Identify which cell holds the provided text, then report its [X, Y] central coordinate. 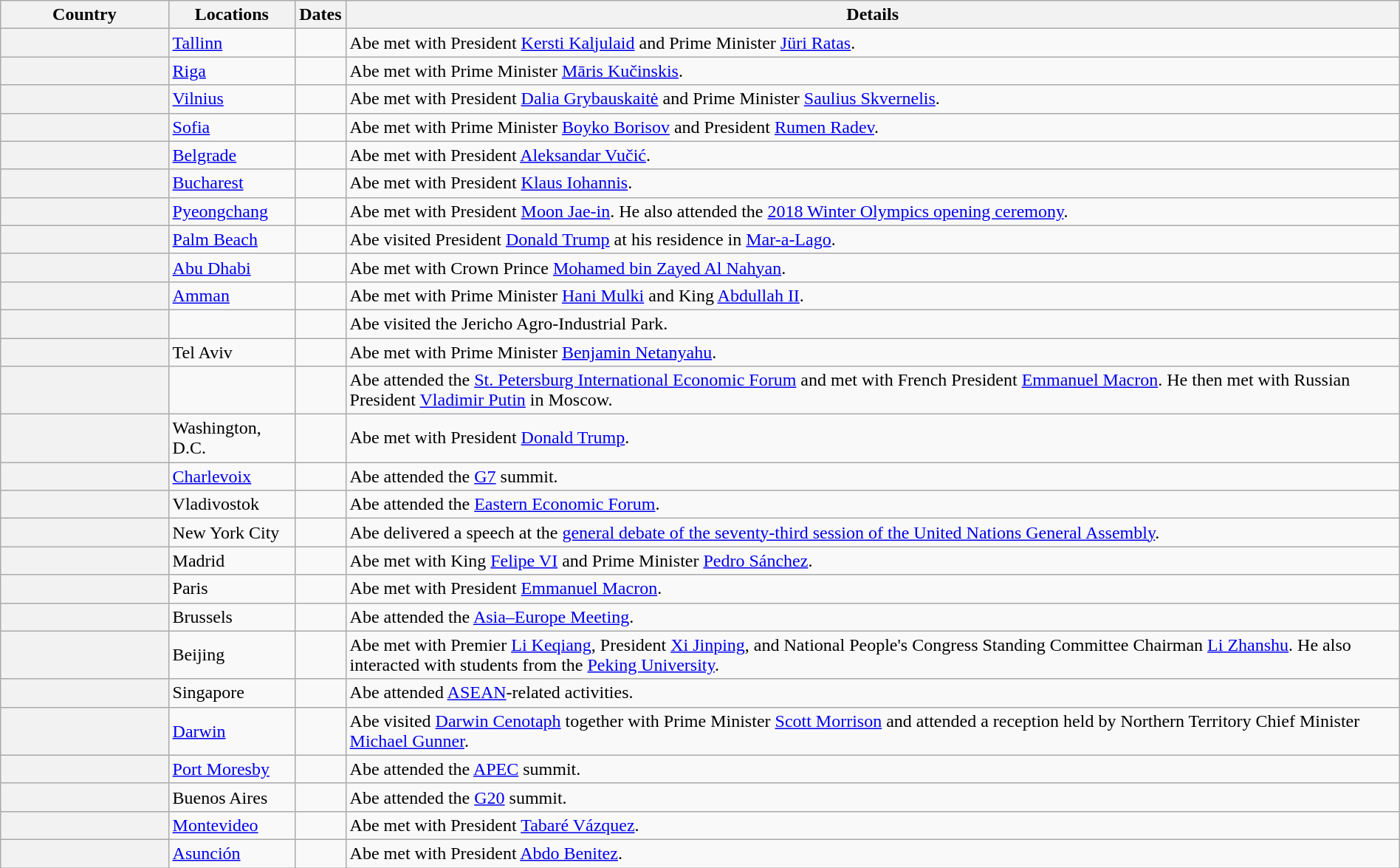
Abu Dhabi [232, 267]
Abe met with President Kersti Kaljulaid and Prime Minister Jüri Ratas. [873, 43]
Abe visited the Jericho Agro-Industrial Park. [873, 324]
Madrid [232, 561]
Vladivostok [232, 505]
Abe met with President Donald Trump. [873, 439]
Abe attended ASEAN-related activities. [873, 693]
Belgrade [232, 155]
New York City [232, 533]
Washington, D.C. [232, 439]
Locations [232, 15]
Pyeongchang [232, 211]
Tallinn [232, 43]
Dates [320, 15]
Abe met with President Dalia Grybauskaitė and Prime Minister Saulius Skvernelis. [873, 99]
Abe met with President Emmanuel Macron. [873, 589]
Abe met with President Aleksandar Vučić. [873, 155]
Sofia [232, 127]
Abe met with Prime Minister Boyko Borisov and President Rumen Radev. [873, 127]
Abe met with Prime Minister Hani Mulki and King Abdullah II. [873, 295]
Beijing [232, 655]
Buenos Aires [232, 797]
Bucharest [232, 183]
Port Moresby [232, 769]
Brussels [232, 617]
Abe met with President Moon Jae-in. He also attended the 2018 Winter Olympics opening ceremony. [873, 211]
Details [873, 15]
Abe met with President Abdo Benitez. [873, 853]
Paris [232, 589]
Asunción [232, 853]
Abe attended the G7 summit. [873, 476]
Abe delivered a speech at the general debate of the seventy-third session of the United Nations General Assembly. [873, 533]
Singapore [232, 693]
Amman [232, 295]
Riga [232, 71]
Country [84, 15]
Darwin [232, 731]
Abe attended the APEC summit. [873, 769]
Abe met with Prime Minister Māris Kučinskis. [873, 71]
Tel Aviv [232, 352]
Charlevoix [232, 476]
Montevideo [232, 825]
Abe met with Crown Prince Mohamed bin Zayed Al Nahyan. [873, 267]
Abe met with Prime Minister Benjamin Netanyahu. [873, 352]
Abe met with President Tabaré Vázquez. [873, 825]
Abe met with President Klaus Iohannis. [873, 183]
Vilnius [232, 99]
Palm Beach [232, 239]
Abe attended the Eastern Economic Forum. [873, 505]
Abe attended the G20 summit. [873, 797]
Abe attended the Asia–Europe Meeting. [873, 617]
Abe visited President Donald Trump at his residence in Mar-a-Lago. [873, 239]
Abe met with King Felipe VI and Prime Minister Pedro Sánchez. [873, 561]
